Detect which cell encompasses the target text, then output its (X, Y) center coordinate. 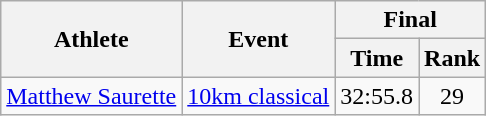
29 (452, 96)
Event (258, 39)
Athlete (92, 39)
10km classical (258, 96)
32:55.8 (377, 96)
Matthew Saurette (92, 96)
Time (377, 58)
Final (410, 20)
Rank (452, 58)
